Return the [X, Y] coordinate for the center point of the cell that contains the specified text.  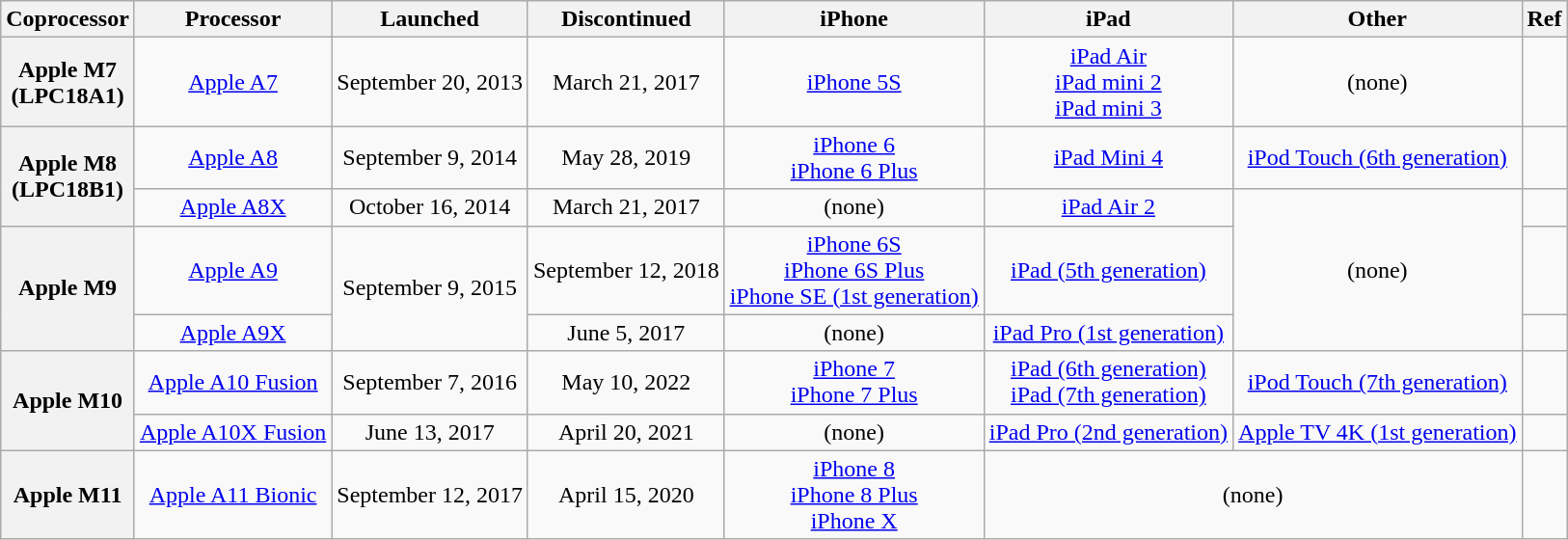
Apple A9 [232, 270]
iPhone 8iPhone 8 PlusiPhone X [854, 495]
iPod Touch (6th generation) [1377, 158]
May 28, 2019 [626, 158]
Discontinued [626, 19]
September 20, 2013 [430, 82]
Apple A10X Fusion [232, 432]
Apple A11 Bionic [232, 495]
iPhone 5S [854, 82]
September 9, 2015 [430, 288]
iPad Pro (1st generation) [1108, 333]
Apple A10 Fusion [232, 382]
Apple M11 [68, 495]
Apple A8X [232, 207]
iPad AiriPad mini 2iPad mini 3 [1108, 82]
June 13, 2017 [430, 432]
iPhone 6iPhone 6 Plus [854, 158]
October 16, 2014 [430, 207]
Ref [1545, 19]
Coprocessor [68, 19]
iPhone [854, 19]
Launched [430, 19]
iPhone 7iPhone 7 Plus [854, 382]
Apple A8 [232, 158]
Apple A9X [232, 333]
Other [1377, 19]
Processor [232, 19]
Apple M10 [68, 401]
June 5, 2017 [626, 333]
April 20, 2021 [626, 432]
iPad Pro (2nd generation) [1108, 432]
September 9, 2014 [430, 158]
iPad Mini 4 [1108, 158]
May 10, 2022 [626, 382]
April 15, 2020 [626, 495]
September 12, 2017 [430, 495]
iPad [1108, 19]
Apple A7 [232, 82]
iPad (6th generation)iPad (7th generation) [1108, 382]
Apple TV 4K (1st generation) [1377, 432]
iPad (5th generation) [1108, 270]
iPad Air 2 [1108, 207]
iPhone 6SiPhone 6S PlusiPhone SE (1st generation) [854, 270]
September 12, 2018 [626, 270]
September 7, 2016 [430, 382]
Apple M9 [68, 288]
Apple M8(LPC18B1) [68, 175]
iPod Touch (7th generation) [1377, 382]
Apple M7(LPC18A1) [68, 82]
